Detect which cell encompasses the target text, then output its (x, y) center coordinate. 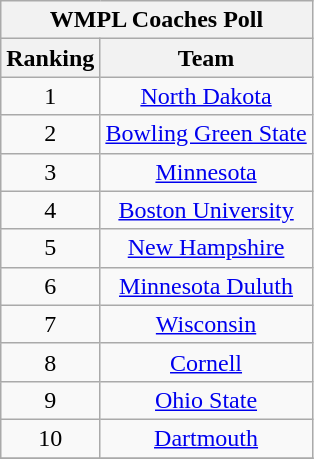
2 (50, 134)
Ranking (50, 58)
8 (50, 362)
Cornell (206, 362)
North Dakota (206, 96)
Dartmouth (206, 438)
10 (50, 438)
New Hampshire (206, 248)
Team (206, 58)
Ohio State (206, 400)
1 (50, 96)
5 (50, 248)
9 (50, 400)
4 (50, 210)
7 (50, 324)
WMPL Coaches Poll (156, 20)
Wisconsin (206, 324)
Boston University (206, 210)
Bowling Green State (206, 134)
Minnesota Duluth (206, 286)
Minnesota (206, 172)
3 (50, 172)
6 (50, 286)
